Extract the [x, y] coordinate from the center of the cell holding the provided text.  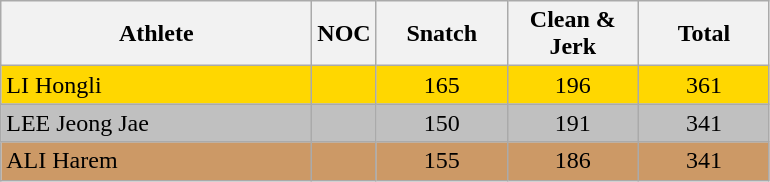
150 [442, 123]
Snatch [442, 34]
LI Hongli [156, 85]
Clean & Jerk [572, 34]
NOC [344, 34]
191 [572, 123]
ALI Harem [156, 161]
Athlete [156, 34]
Total [704, 34]
155 [442, 161]
361 [704, 85]
196 [572, 85]
LEE Jeong Jae [156, 123]
165 [442, 85]
186 [572, 161]
